Identify which cell holds the provided text, then report its (x, y) central coordinate. 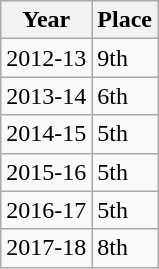
Place (125, 20)
2014-15 (46, 134)
2015-16 (46, 172)
6th (125, 96)
2013-14 (46, 96)
Year (46, 20)
8th (125, 248)
2017-18 (46, 248)
2012-13 (46, 58)
9th (125, 58)
2016-17 (46, 210)
